For the text-containing cell, return its midpoint in (x, y) coordinate format. 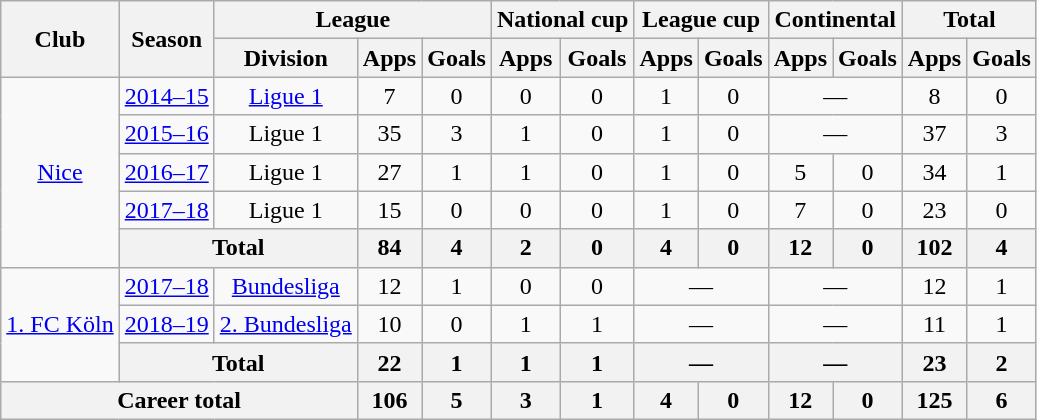
27 (389, 172)
84 (389, 248)
Nice (60, 172)
2. Bundesliga (286, 324)
22 (389, 362)
2015–16 (166, 134)
Continental (835, 20)
125 (934, 400)
2018–19 (166, 324)
6 (1002, 400)
Division (286, 58)
11 (934, 324)
2014–15 (166, 96)
2016–17 (166, 172)
8 (934, 96)
National cup (562, 20)
106 (389, 400)
37 (934, 134)
Career total (180, 400)
102 (934, 248)
10 (389, 324)
35 (389, 134)
Season (166, 39)
1. FC Köln (60, 324)
34 (934, 172)
League cup (701, 20)
Bundesliga (286, 286)
Club (60, 39)
League (352, 20)
15 (389, 210)
